Pinpoint the cell where the given text exists, returning its (x, y) midpoint coordinate. 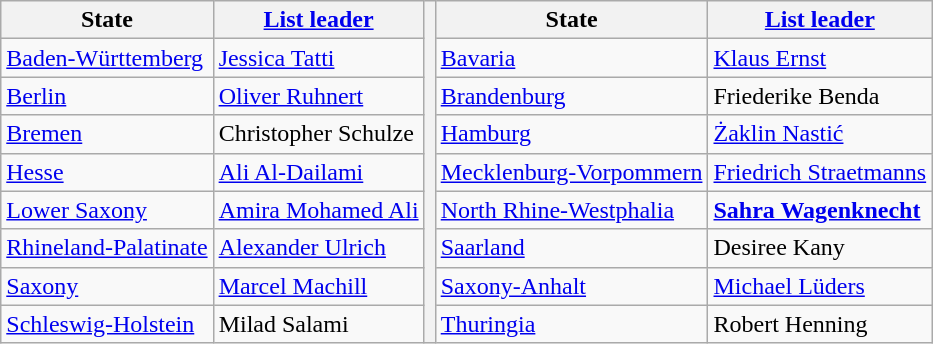
Marcel Machill (318, 286)
Milad Salami (318, 324)
Saxony-Anhalt (572, 286)
Hamburg (572, 134)
North Rhine-Westphalia (572, 210)
Saarland (572, 248)
Michael Lüders (820, 286)
Hesse (107, 172)
Klaus Ernst (820, 58)
Friedrich Straetmanns (820, 172)
Saxony (107, 286)
Bremen (107, 134)
Żaklin Nastić (820, 134)
Brandenburg (572, 96)
Berlin (107, 96)
Friederike Benda (820, 96)
Schleswig-Holstein (107, 324)
Lower Saxony (107, 210)
Thuringia (572, 324)
Baden-Württemberg (107, 58)
Christopher Schulze (318, 134)
Rhineland-Palatinate (107, 248)
Alexander Ulrich (318, 248)
Ali Al-Dailami (318, 172)
Desiree Kany (820, 248)
Robert Henning (820, 324)
Oliver Ruhnert (318, 96)
Bavaria (572, 58)
Sahra Wagenknecht (820, 210)
Jessica Tatti (318, 58)
Amira Mohamed Ali (318, 210)
Mecklenburg-Vorpommern (572, 172)
